From the cell containing the given text, extract its center point as [x, y] coordinate. 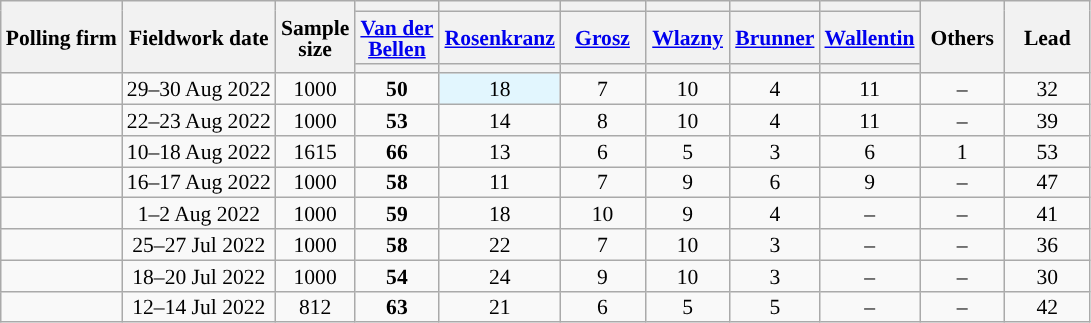
Rosenkranz [499, 37]
Wlazny [688, 37]
32 [1048, 90]
54 [396, 276]
47 [1048, 182]
10–18 Aug 2022 [199, 152]
1 [962, 152]
Lead [1048, 37]
42 [1048, 306]
Others [962, 37]
13 [499, 152]
25–27 Jul 2022 [199, 244]
14 [499, 120]
66 [396, 152]
812 [315, 306]
39 [1048, 120]
59 [396, 214]
24 [499, 276]
8 [602, 120]
29–30 Aug 2022 [199, 90]
1615 [315, 152]
21 [499, 306]
Polling firm [62, 37]
22 [499, 244]
16–17 Aug 2022 [199, 182]
Brunner [774, 37]
1–2 Aug 2022 [199, 214]
Fieldwork date [199, 37]
Grosz [602, 37]
36 [1048, 244]
50 [396, 90]
Samplesize [315, 37]
63 [396, 306]
22–23 Aug 2022 [199, 120]
Wallentin [869, 37]
18–20 Jul 2022 [199, 276]
30 [1048, 276]
Van der Bellen [396, 37]
12–14 Jul 2022 [199, 306]
41 [1048, 214]
